Capture the cell that displays the provided text and extract its [x, y] central coordinate. 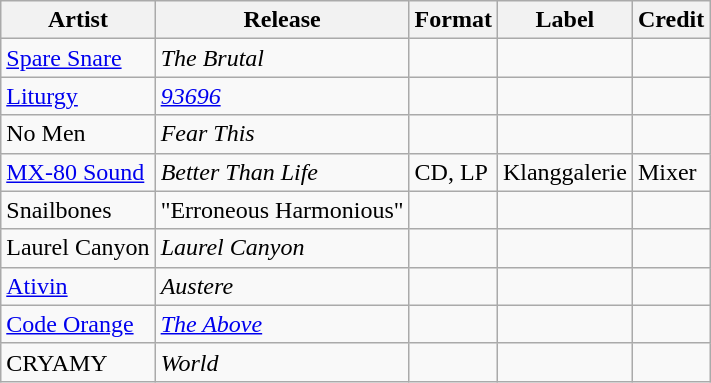
Better Than Life [282, 172]
MX-80 Sound [78, 172]
The Brutal [282, 58]
World [282, 362]
Release [282, 20]
Austere [282, 286]
Liturgy [78, 96]
"Erroneous Harmonious" [282, 210]
Spare Snare [78, 58]
Credit [670, 20]
Mixer [670, 172]
Fear This [282, 134]
Label [564, 20]
CD, LP [453, 172]
CRYAMY [78, 362]
Snailbones [78, 210]
No Men [78, 134]
93696 [282, 96]
The Above [282, 324]
Format [453, 20]
Ativin [78, 286]
Klanggalerie [564, 172]
Code Orange [78, 324]
Artist [78, 20]
